From the cell containing the given text, extract its center point as [X, Y] coordinate. 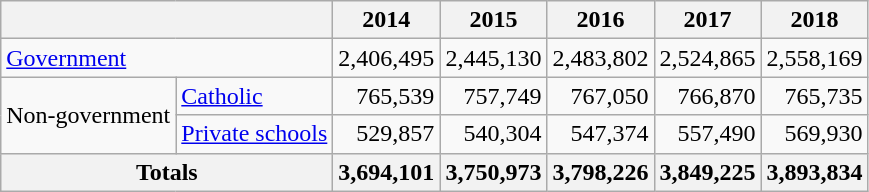
569,930 [814, 134]
2,445,130 [494, 58]
547,374 [600, 134]
Catholic [254, 96]
2014 [386, 20]
765,735 [814, 96]
765,539 [386, 96]
Government [167, 58]
557,490 [708, 134]
767,050 [600, 96]
Non-government [88, 115]
3,849,225 [708, 172]
2018 [814, 20]
2,406,495 [386, 58]
2016 [600, 20]
2,558,169 [814, 58]
766,870 [708, 96]
757,749 [494, 96]
3,798,226 [600, 172]
529,857 [386, 134]
3,893,834 [814, 172]
Totals [167, 172]
2,524,865 [708, 58]
2015 [494, 20]
3,750,973 [494, 172]
3,694,101 [386, 172]
2017 [708, 20]
Private schools [254, 134]
540,304 [494, 134]
2,483,802 [600, 58]
